Determine the [x, y] coordinate at the center of the cell enclosing the given text.  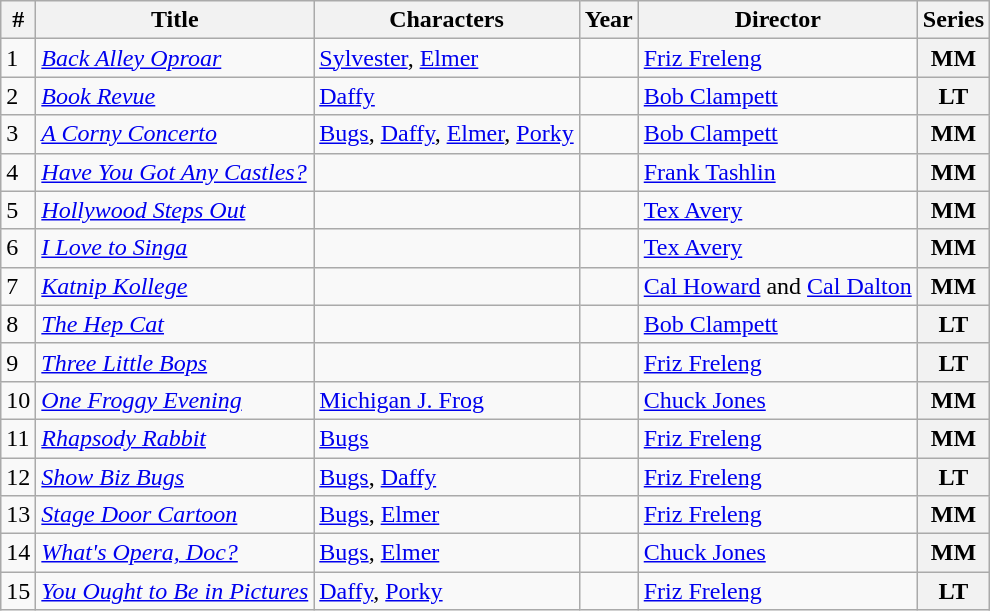
Katnip Kollege [175, 286]
1 [18, 58]
One Froggy Evening [175, 400]
Frank Tashlin [778, 172]
Show Biz Bugs [175, 477]
14 [18, 553]
Michigan J. Frog [446, 400]
12 [18, 477]
Director [778, 20]
Bugs, Daffy, Elmer, Porky [446, 134]
A Corny Concerto [175, 134]
13 [18, 515]
I Love to Singa [175, 248]
11 [18, 438]
Year [608, 20]
6 [18, 248]
Characters [446, 20]
Sylvester, Elmer [446, 58]
Back Alley Oproar [175, 58]
Cal Howard and Cal Dalton [778, 286]
10 [18, 400]
8 [18, 324]
Stage Door Cartoon [175, 515]
The Hep Cat [175, 324]
15 [18, 591]
3 [18, 134]
2 [18, 96]
Three Little Bops [175, 362]
You Ought to Be in Pictures [175, 591]
Bugs, Daffy [446, 477]
# [18, 20]
Bugs [446, 438]
What's Opera, Doc? [175, 553]
Series [953, 20]
5 [18, 210]
Daffy [446, 96]
Book Revue [175, 96]
9 [18, 362]
7 [18, 286]
Title [175, 20]
Have You Got Any Castles? [175, 172]
Rhapsody Rabbit [175, 438]
Daffy, Porky [446, 591]
4 [18, 172]
Hollywood Steps Out [175, 210]
